Scan for the cell matching the given text and deliver its [X, Y] coordinate at center. 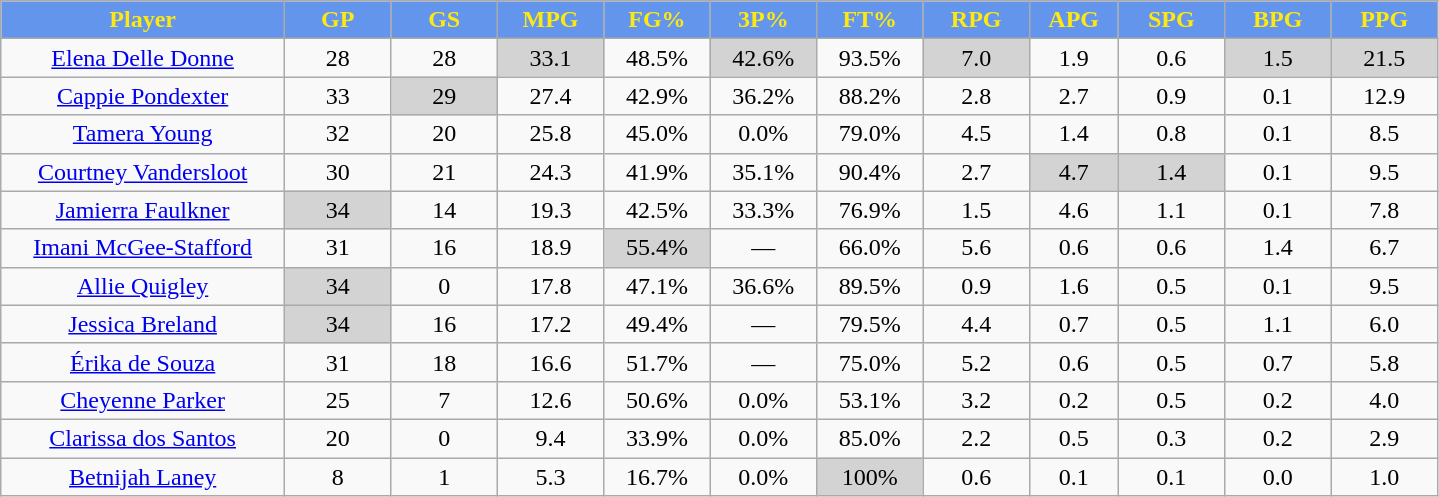
2.2 [976, 438]
7.8 [1384, 210]
21 [444, 172]
25 [338, 400]
53.1% [870, 400]
0.0 [1277, 477]
1 [444, 477]
RPG [976, 20]
2.8 [976, 96]
79.5% [870, 324]
48.5% [657, 58]
12.9 [1384, 96]
4.7 [1074, 172]
4.0 [1384, 400]
88.2% [870, 96]
4.5 [976, 134]
33.3% [763, 210]
33 [338, 96]
35.1% [763, 172]
Courtney Vandersloot [143, 172]
16.7% [657, 477]
89.5% [870, 286]
Érika de Souza [143, 362]
17.8 [550, 286]
Tamera Young [143, 134]
50.6% [657, 400]
29 [444, 96]
100% [870, 477]
7.0 [976, 58]
25.8 [550, 134]
6.0 [1384, 324]
36.6% [763, 286]
Player [143, 20]
Jessica Breland [143, 324]
5.3 [550, 477]
49.4% [657, 324]
79.0% [870, 134]
0.3 [1171, 438]
55.4% [657, 248]
45.0% [657, 134]
APG [1074, 20]
14 [444, 210]
Imani McGee-Stafford [143, 248]
21.5 [1384, 58]
75.0% [870, 362]
42.5% [657, 210]
33.9% [657, 438]
76.9% [870, 210]
FG% [657, 20]
32 [338, 134]
8 [338, 477]
6.7 [1384, 248]
PPG [1384, 20]
41.9% [657, 172]
5.8 [1384, 362]
3P% [763, 20]
12.6 [550, 400]
MPG [550, 20]
4.4 [976, 324]
8.5 [1384, 134]
Cheyenne Parker [143, 400]
18 [444, 362]
42.9% [657, 96]
27.4 [550, 96]
19.3 [550, 210]
9.4 [550, 438]
Allie Quigley [143, 286]
GP [338, 20]
66.0% [870, 248]
1.0 [1384, 477]
24.3 [550, 172]
GS [444, 20]
47.1% [657, 286]
18.9 [550, 248]
85.0% [870, 438]
Clarissa dos Santos [143, 438]
42.6% [763, 58]
30 [338, 172]
16.6 [550, 362]
Cappie Pondexter [143, 96]
1.6 [1074, 286]
17.2 [550, 324]
Betnijah Laney [143, 477]
Elena Delle Donne [143, 58]
Jamierra Faulkner [143, 210]
3.2 [976, 400]
36.2% [763, 96]
5.2 [976, 362]
4.6 [1074, 210]
7 [444, 400]
0.8 [1171, 134]
33.1 [550, 58]
2.9 [1384, 438]
SPG [1171, 20]
90.4% [870, 172]
93.5% [870, 58]
1.9 [1074, 58]
BPG [1277, 20]
5.6 [976, 248]
FT% [870, 20]
51.7% [657, 362]
